For the text-containing cell, return its midpoint in [X, Y] coordinate format. 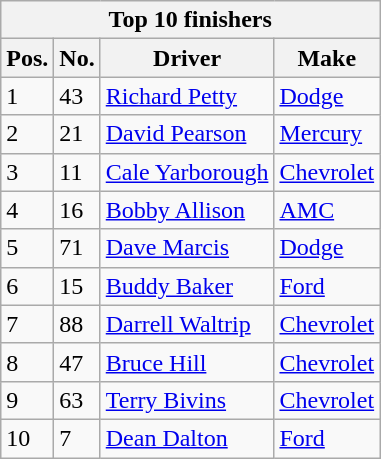
Bruce Hill [187, 362]
Top 10 finishers [190, 20]
9 [28, 400]
No. [77, 58]
2 [28, 134]
11 [77, 172]
16 [77, 210]
Richard Petty [187, 96]
63 [77, 400]
AMC [327, 210]
Terry Bivins [187, 400]
8 [28, 362]
4 [28, 210]
43 [77, 96]
15 [77, 286]
1 [28, 96]
6 [28, 286]
Cale Yarborough [187, 172]
47 [77, 362]
10 [28, 438]
Pos. [28, 58]
Darrell Waltrip [187, 324]
21 [77, 134]
Driver [187, 58]
Mercury [327, 134]
Buddy Baker [187, 286]
David Pearson [187, 134]
5 [28, 248]
Dean Dalton [187, 438]
3 [28, 172]
Bobby Allison [187, 210]
Dave Marcis [187, 248]
71 [77, 248]
88 [77, 324]
Make [327, 58]
